Provide the [X, Y] coordinate of the cell's center where the given text is located.  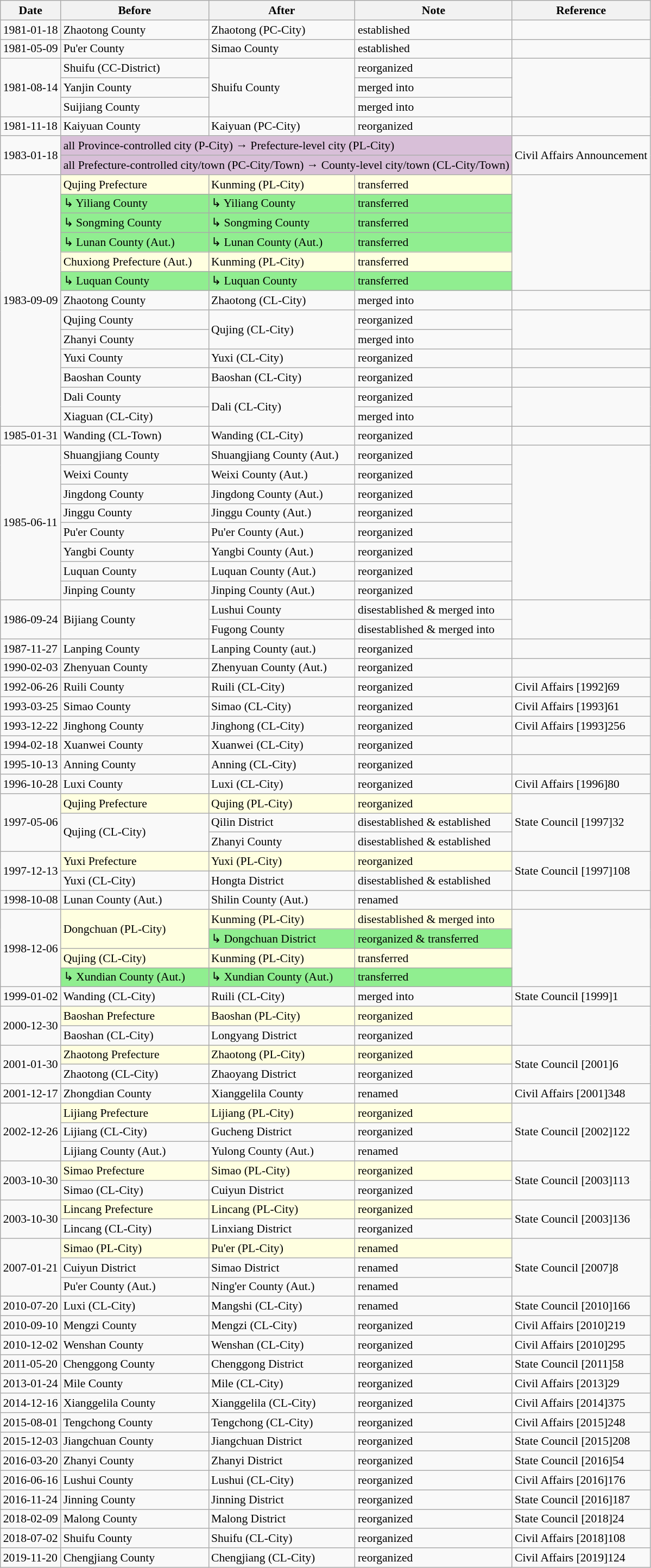
State Council [2001]6 [581, 1064]
2010-09-10 [30, 1326]
Lanping County [135, 649]
Civil Affairs [2010]219 [581, 1326]
Mile (CL-City) [282, 1384]
1995-10-13 [30, 765]
Yangbi County (Aut.) [282, 552]
State Council [2010]166 [581, 1306]
Chenggong District [282, 1364]
Date [30, 10]
2018-07-02 [30, 1539]
1999-01-02 [30, 997]
Jiangchuan County [135, 1441]
Civil Affairs [2015]248 [581, 1422]
Civil Affairs [2013]29 [581, 1384]
1990-02-03 [30, 668]
State Council [1999]1 [581, 997]
2002-12-26 [30, 1133]
Kaiyuan County [135, 127]
1981-11-18 [30, 127]
Malong County [135, 1519]
2019-11-20 [30, 1558]
Shuifu (CC-District) [135, 68]
Lijiang (PL-City) [282, 1113]
2016-06-16 [30, 1481]
Civil Affairs [2019]124 [581, 1558]
Xiaguan (CL-City) [135, 416]
Shuangjiang County (Aut.) [282, 456]
Luquan County [135, 571]
Jinning County [135, 1500]
Civil Affairs [2014]375 [581, 1403]
Lincang (PL-City) [282, 1210]
Suijiang County [135, 107]
1994-02-18 [30, 745]
State Council [2002]122 [581, 1133]
Lanping County (aut.) [282, 649]
2014-12-16 [30, 1403]
Zhanyi District [282, 1461]
1981-05-09 [30, 49]
Chengjiang County [135, 1558]
Lunan County (Aut.) [135, 900]
2010-07-20 [30, 1306]
2016-11-24 [30, 1500]
Shilin County (Aut.) [282, 900]
2016-03-20 [30, 1461]
State Council [2003]113 [581, 1180]
Baoshan County [135, 378]
Yanjin County [135, 88]
Shuifu (CL-City) [282, 1539]
Shuangjiang County [135, 456]
State Council [2003]136 [581, 1219]
Dali (CL-City) [282, 407]
1993-03-25 [30, 707]
Yuxi (PL-City) [282, 862]
1997-05-06 [30, 823]
Jinghong (CL-City) [282, 726]
Yuxi County [135, 358]
Kaiyuan (PC-City) [282, 127]
1985-06-11 [30, 523]
Wenshan (CL-City) [282, 1345]
1983-09-09 [30, 301]
Mangshi (CL-City) [282, 1306]
Jinping County (Aut.) [282, 591]
Jiangchuan District [282, 1441]
Anning (CL-City) [282, 765]
Yuxi Prefecture [135, 862]
Baoshan Prefecture [135, 1016]
Civil Affairs [1996]80 [581, 784]
2010-12-02 [30, 1345]
State Council [2016]54 [581, 1461]
1981-01-18 [30, 30]
Qilin District [282, 823]
Weixi County (Aut.) [282, 475]
Jinghong County [135, 726]
Lincang (CL-City) [135, 1229]
1996-10-28 [30, 784]
Civil Affairs [2001]348 [581, 1093]
Civil Affairs [1992]69 [581, 687]
Mengzi County [135, 1326]
Zhaoyang District [282, 1074]
Lushui (CL-City) [282, 1481]
Zhenyuan County [135, 668]
1983-01-18 [30, 155]
State Council [2018]24 [581, 1519]
all Prefecture-controlled city/town (PC-City/Town) → County-level city/town (CL-City/Town) [287, 165]
Bijiang County [135, 620]
Lijiang Prefecture [135, 1113]
Wanding (CL-Town) [135, 436]
Jingdong County [135, 494]
1997-12-13 [30, 871]
Xianggelila (CL-City) [282, 1403]
Simao District [282, 1268]
2001-12-17 [30, 1093]
State Council [2011]58 [581, 1364]
2015-08-01 [30, 1422]
Dali County [135, 397]
Dongchuan (PL-City) [135, 930]
Fugong County [282, 629]
Civil Affairs [2016]176 [581, 1481]
Civil Affairs Announcement [581, 155]
Civil Affairs [1993]256 [581, 726]
Tengchong County [135, 1422]
Gucheng District [282, 1132]
State Council [2015]208 [581, 1441]
Zhaotong (PC-City) [282, 30]
1987-11-27 [30, 649]
Weixi County [135, 475]
all Province-controlled city (P-City) → Prefecture-level city (PL-City) [287, 146]
2013-01-24 [30, 1384]
Ruili County [135, 687]
Zhenyuan County (Aut.) [282, 668]
Tengchong (CL-City) [282, 1422]
Simao Prefecture [135, 1171]
Jingdong County (Aut.) [282, 494]
State Council [1997]32 [581, 823]
1985-01-31 [30, 436]
2011-05-20 [30, 1364]
1998-12-06 [30, 949]
Jinggu County [135, 513]
Chenggong County [135, 1364]
2001-01-30 [30, 1064]
2018-02-09 [30, 1519]
1986-09-24 [30, 620]
Zhaotong (PL-City) [282, 1055]
Lijiang County (Aut.) [135, 1152]
Before [135, 10]
Qujing (PL-City) [282, 804]
Luquan County (Aut.) [282, 571]
Baoshan (PL-City) [282, 1016]
Yulong County (Aut.) [282, 1152]
Wenshan County [135, 1345]
↳ Dongchuan District [282, 939]
Chuxiong Prefecture (Aut.) [135, 262]
Luxi County [135, 784]
Jinping County [135, 591]
Reference [581, 10]
After [282, 10]
Yangbi County [135, 552]
Lijiang (CL-City) [135, 1132]
State Council [2007]8 [581, 1267]
reorganized & transferred [433, 939]
Mengzi (CL-City) [282, 1326]
Civil Affairs [2010]295 [581, 1345]
Pu'er (PL-City) [282, 1248]
Malong District [282, 1519]
Note [433, 10]
State Council [1997]108 [581, 871]
Linxiang District [282, 1229]
2007-01-21 [30, 1267]
Mile County [135, 1384]
Anning County [135, 765]
State Council [2016]187 [581, 1500]
1992-06-26 [30, 687]
Jinning District [282, 1500]
Xuanwei County [135, 745]
Zhaotong Prefecture [135, 1055]
Jinggu County (Aut.) [282, 513]
Xuanwei (CL-City) [282, 745]
Zhongdian County [135, 1093]
2015-12-03 [30, 1441]
Longyang District [282, 1035]
Civil Affairs [1993]61 [581, 707]
1998-10-08 [30, 900]
2000-12-30 [30, 1026]
1981-08-14 [30, 88]
Lincang Prefecture [135, 1210]
Ning'er County (Aut.) [282, 1287]
Civil Affairs [2018]108 [581, 1539]
Chengjiang (CL-City) [282, 1558]
Hongta District [282, 881]
Qujing County [135, 320]
1993-12-22 [30, 726]
